Capture the cell that displays the provided text and extract its [X, Y] central coordinate. 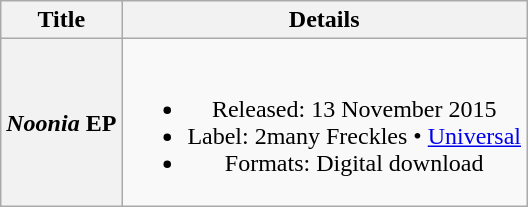
Details [324, 20]
Title [62, 20]
Released: 13 November 2015Label: 2many Freckles • UniversalFormats: Digital download [324, 122]
Noonia EP [62, 122]
